Find where the given text appears and provide that cell's center as [X, Y] coordinate. 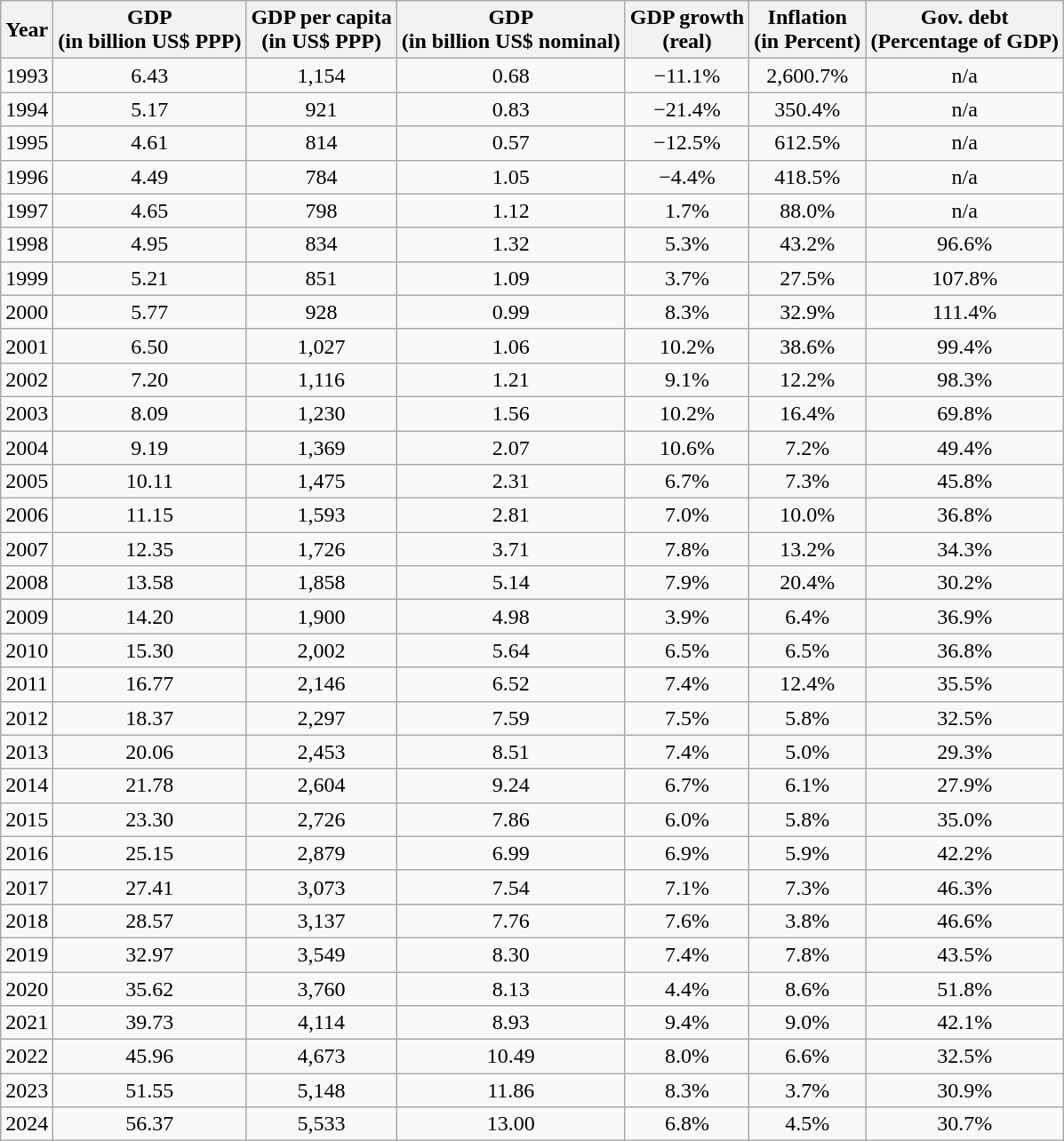
69.8% [965, 413]
46.3% [965, 887]
GDP per capita(in US$ PPP) [322, 30]
9.24 [510, 786]
834 [322, 244]
2,297 [322, 718]
612.5% [807, 143]
5,148 [322, 1090]
11.86 [510, 1090]
2.07 [510, 447]
2012 [27, 718]
29.3% [965, 752]
27.5% [807, 278]
45.96 [149, 1057]
1996 [27, 177]
6.4% [807, 617]
2024 [27, 1124]
10.49 [510, 1057]
4.49 [149, 177]
3,549 [322, 954]
1.56 [510, 413]
1.09 [510, 278]
4.4% [686, 989]
14.20 [149, 617]
10.11 [149, 482]
7.5% [686, 718]
23.30 [149, 819]
6.50 [149, 346]
7.6% [686, 921]
2021 [27, 1023]
12.4% [807, 684]
8.93 [510, 1023]
2015 [27, 819]
7.86 [510, 819]
6.0% [686, 819]
6.43 [149, 76]
13.2% [807, 549]
32.9% [807, 312]
−21.4% [686, 109]
1,900 [322, 617]
42.1% [965, 1023]
Inflation(in Percent) [807, 30]
4.61 [149, 143]
2017 [27, 887]
6.1% [807, 786]
18.37 [149, 718]
Gov. debt(Percentage of GDP) [965, 30]
49.4% [965, 447]
1,116 [322, 379]
20.4% [807, 583]
5.77 [149, 312]
7.1% [686, 887]
6.52 [510, 684]
12.35 [149, 549]
1998 [27, 244]
7.54 [510, 887]
1,369 [322, 447]
5.9% [807, 853]
10.0% [807, 515]
7.20 [149, 379]
8.6% [807, 989]
16.77 [149, 684]
4.95 [149, 244]
30.9% [965, 1090]
2009 [27, 617]
2010 [27, 650]
8.51 [510, 752]
2004 [27, 447]
25.15 [149, 853]
6.6% [807, 1057]
107.8% [965, 278]
GDP growth(real) [686, 30]
2014 [27, 786]
7.59 [510, 718]
5.0% [807, 752]
2013 [27, 752]
5,533 [322, 1124]
30.2% [965, 583]
98.3% [965, 379]
35.5% [965, 684]
2003 [27, 413]
1.12 [510, 211]
34.3% [965, 549]
4,114 [322, 1023]
3.9% [686, 617]
1995 [27, 143]
2,726 [322, 819]
GDP(in billion US$ nominal) [510, 30]
32.97 [149, 954]
9.1% [686, 379]
−11.1% [686, 76]
1,154 [322, 76]
4.5% [807, 1124]
784 [322, 177]
42.2% [965, 853]
21.78 [149, 786]
2,146 [322, 684]
6.9% [686, 853]
4,673 [322, 1057]
2002 [27, 379]
3,073 [322, 887]
4.98 [510, 617]
1,027 [322, 346]
2001 [27, 346]
5.3% [686, 244]
7.9% [686, 583]
1,593 [322, 515]
1,858 [322, 583]
35.62 [149, 989]
9.19 [149, 447]
5.14 [510, 583]
0.57 [510, 143]
814 [322, 143]
921 [322, 109]
1.06 [510, 346]
4.65 [149, 211]
13.00 [510, 1124]
11.15 [149, 515]
38.6% [807, 346]
5.21 [149, 278]
43.2% [807, 244]
6.99 [510, 853]
1.7% [686, 211]
1.21 [510, 379]
2020 [27, 989]
7.2% [807, 447]
2023 [27, 1090]
0.99 [510, 312]
2022 [27, 1057]
1994 [27, 109]
GDP(in billion US$ PPP) [149, 30]
8.0% [686, 1057]
45.8% [965, 482]
1999 [27, 278]
16.4% [807, 413]
1.05 [510, 177]
−4.4% [686, 177]
−12.5% [686, 143]
20.06 [149, 752]
851 [322, 278]
30.7% [965, 1124]
2016 [27, 853]
418.5% [807, 177]
2,879 [322, 853]
51.8% [965, 989]
8.30 [510, 954]
2006 [27, 515]
36.9% [965, 617]
1,726 [322, 549]
2,002 [322, 650]
2,604 [322, 786]
111.4% [965, 312]
2005 [27, 482]
12.2% [807, 379]
46.6% [965, 921]
1,230 [322, 413]
27.41 [149, 887]
350.4% [807, 109]
2.31 [510, 482]
9.4% [686, 1023]
56.37 [149, 1124]
1,475 [322, 482]
3,137 [322, 921]
3,760 [322, 989]
5.64 [510, 650]
15.30 [149, 650]
99.4% [965, 346]
8.09 [149, 413]
7.76 [510, 921]
27.9% [965, 786]
2008 [27, 583]
6.8% [686, 1124]
1.32 [510, 244]
51.55 [149, 1090]
0.68 [510, 76]
5.17 [149, 109]
13.58 [149, 583]
3.71 [510, 549]
96.6% [965, 244]
43.5% [965, 954]
7.0% [686, 515]
Year [27, 30]
2019 [27, 954]
2011 [27, 684]
2,453 [322, 752]
2,600.7% [807, 76]
10.6% [686, 447]
2000 [27, 312]
1993 [27, 76]
9.0% [807, 1023]
2018 [27, 921]
35.0% [965, 819]
2007 [27, 549]
88.0% [807, 211]
8.13 [510, 989]
1997 [27, 211]
798 [322, 211]
2.81 [510, 515]
3.8% [807, 921]
39.73 [149, 1023]
28.57 [149, 921]
0.83 [510, 109]
928 [322, 312]
